For the text-containing cell, return its midpoint in [X, Y] coordinate format. 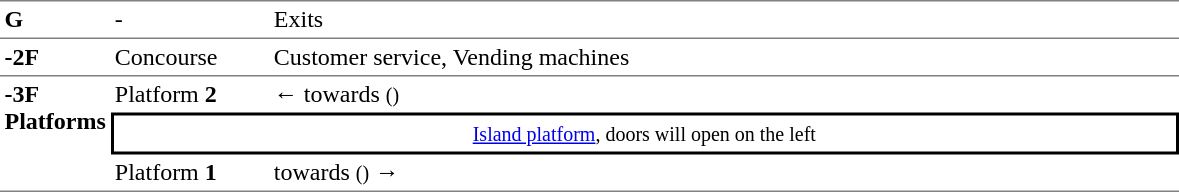
- [190, 19]
-3FPlatforms [55, 134]
Platform 1 [190, 173]
Platform 2 [190, 94]
Island platform, doors will open on the left [644, 133]
← towards () [724, 94]
towards () → [724, 173]
G [55, 19]
Concourse [190, 58]
Customer service, Vending machines [724, 58]
Exits [724, 19]
-2F [55, 58]
